Output the [x, y] coordinate of the center of the cell containing the given text.  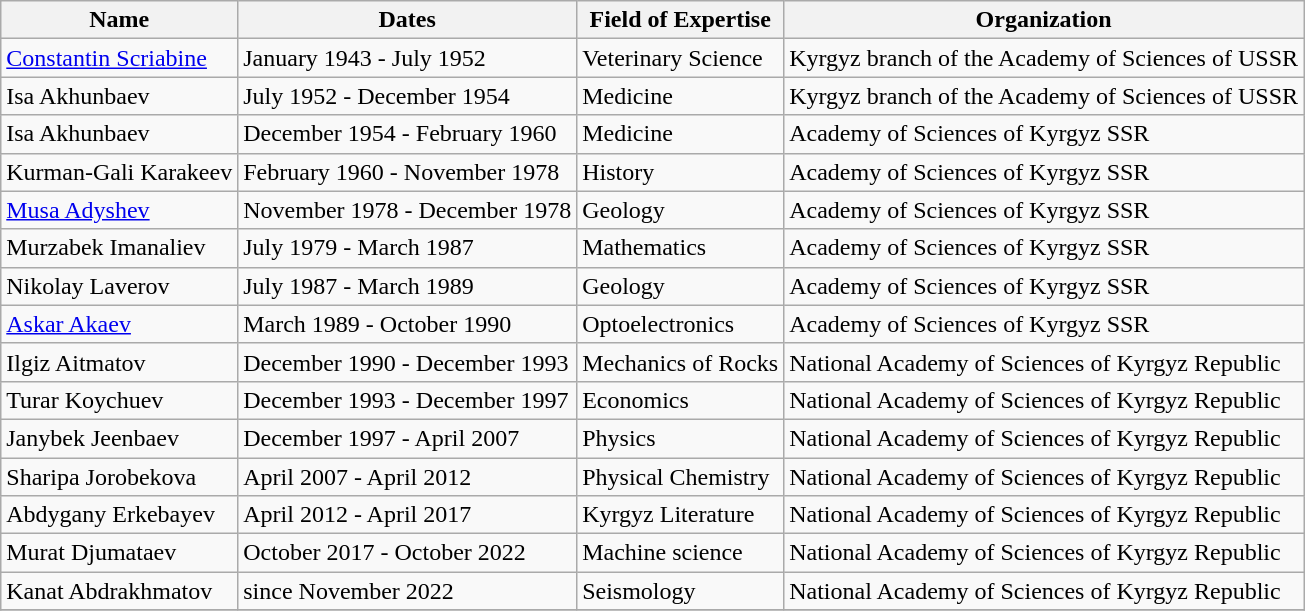
Murzabek Imanaliev [120, 248]
Murat Djumataev [120, 553]
Seismology [680, 591]
Economics [680, 400]
Kurman-Gali Karakeev [120, 172]
January 1943 - July 1952 [408, 58]
History [680, 172]
Veterinary Science [680, 58]
Musa Adyshev [120, 210]
April 2012 - April 2017 [408, 515]
March 1989 - October 1990 [408, 324]
since November 2022 [408, 591]
July 1979 - March 1987 [408, 248]
July 1952 - December 1954 [408, 96]
Sharipa Jorobekova [120, 477]
Turar Koychuev [120, 400]
April 2007 - April 2012 [408, 477]
Mathematics [680, 248]
Janybek Jeenbaev [120, 438]
Physics [680, 438]
Abdygany Erkebayev [120, 515]
July 1987 - March 1989 [408, 286]
Constantin Scriabine [120, 58]
Optoelectronics [680, 324]
Dates [408, 20]
Kanat Abdrakhmatov [120, 591]
Mechanics of Rocks [680, 362]
Organization [1044, 20]
December 1990 - December 1993 [408, 362]
Machine science [680, 553]
Kyrgyz Literature [680, 515]
Ilgiz Aitmatov [120, 362]
Askar Akaev [120, 324]
Name [120, 20]
February 1960 - November 1978 [408, 172]
December 1954 - February 1960 [408, 134]
December 1997 - April 2007 [408, 438]
December 1993 - December 1997 [408, 400]
November 1978 - December 1978 [408, 210]
Nikolay Laverov [120, 286]
October 2017 - October 2022 [408, 553]
Physical Chemistry [680, 477]
Field of Expertise [680, 20]
